Capture the cell that displays the provided text and extract its (X, Y) central coordinate. 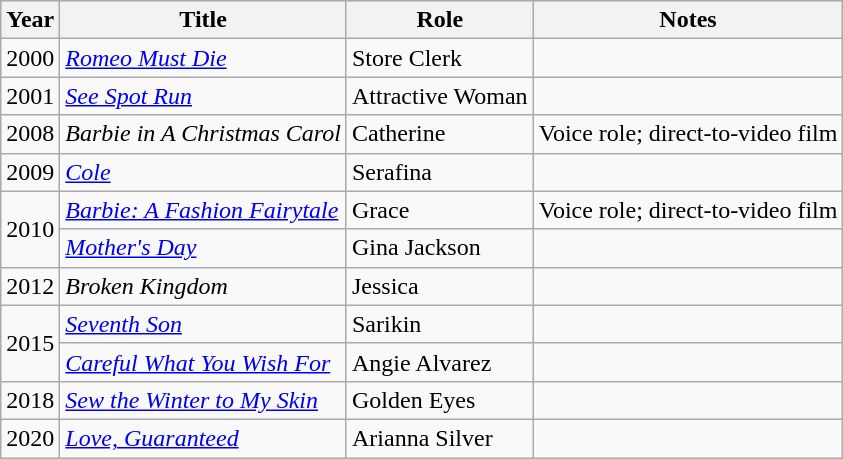
Serafina (440, 172)
Angie Alvarez (440, 362)
Role (440, 20)
Year (30, 20)
Notes (688, 20)
Barbie: A Fashion Fairytale (204, 210)
See Spot Run (204, 96)
2009 (30, 172)
2010 (30, 229)
Sew the Winter to My Skin (204, 400)
Arianna Silver (440, 438)
2018 (30, 400)
2008 (30, 134)
Gina Jackson (440, 248)
Broken Kingdom (204, 286)
Barbie in A Christmas Carol (204, 134)
Golden Eyes (440, 400)
Sarikin (440, 324)
Attractive Woman (440, 96)
Romeo Must Die (204, 58)
Jessica (440, 286)
Cole (204, 172)
Grace (440, 210)
2000 (30, 58)
Title (204, 20)
2015 (30, 343)
2020 (30, 438)
2001 (30, 96)
Careful What You Wish For (204, 362)
Store Clerk (440, 58)
Mother's Day (204, 248)
Catherine (440, 134)
Seventh Son (204, 324)
2012 (30, 286)
Love, Guaranteed (204, 438)
